Locate the cell with the specified text and output its [X, Y] center coordinate. 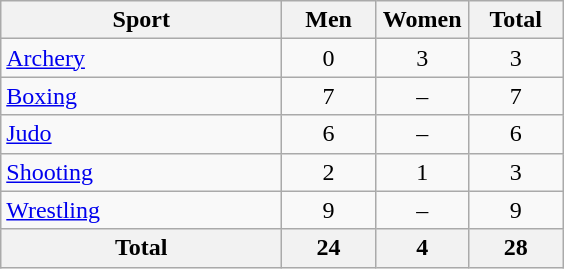
Boxing [142, 96]
Archery [142, 58]
2 [329, 172]
0 [329, 58]
Women [422, 20]
1 [422, 172]
24 [329, 248]
Shooting [142, 172]
Judo [142, 134]
Wrestling [142, 210]
Sport [142, 20]
28 [516, 248]
Men [329, 20]
4 [422, 248]
